Extract the (x, y) coordinate from the center of the cell holding the provided text.  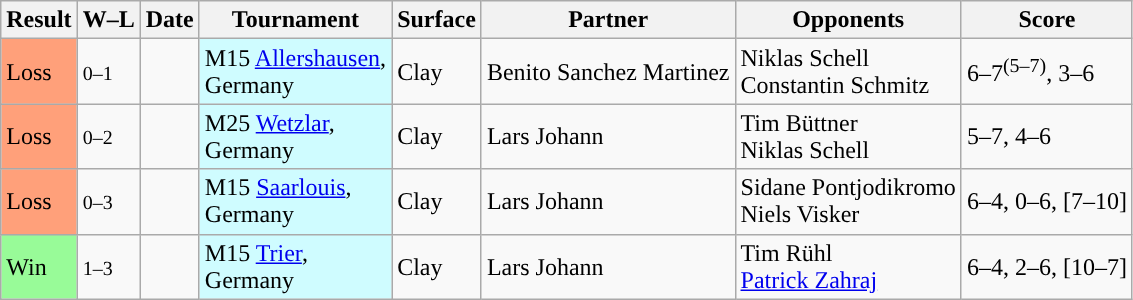
Opponents (848, 20)
Surface (437, 20)
0–3 (108, 202)
W–L (108, 20)
Niklas Schell Constantin Schmitz (848, 72)
Tim Rühl Patrick Zahraj (848, 266)
Partner (608, 20)
M15 Trier, Germany (295, 266)
1–3 (108, 266)
6–7(5–7), 3–6 (1046, 72)
Score (1046, 20)
M15 Saarlouis, Germany (295, 202)
0–2 (108, 136)
M15 Allershausen, Germany (295, 72)
5–7, 4–6 (1046, 136)
Date (170, 20)
Tim Büttner Niklas Schell (848, 136)
M25 Wetzlar, Germany (295, 136)
Sidane Pontjodikromo Niels Visker (848, 202)
6–4, 0–6, [7–10] (1046, 202)
Result (39, 20)
0–1 (108, 72)
Benito Sanchez Martinez (608, 72)
6–4, 2–6, [10–7] (1046, 266)
Tournament (295, 20)
Win (39, 266)
